Search for the cell housing the specified text and yield its (X, Y) center coordinate. 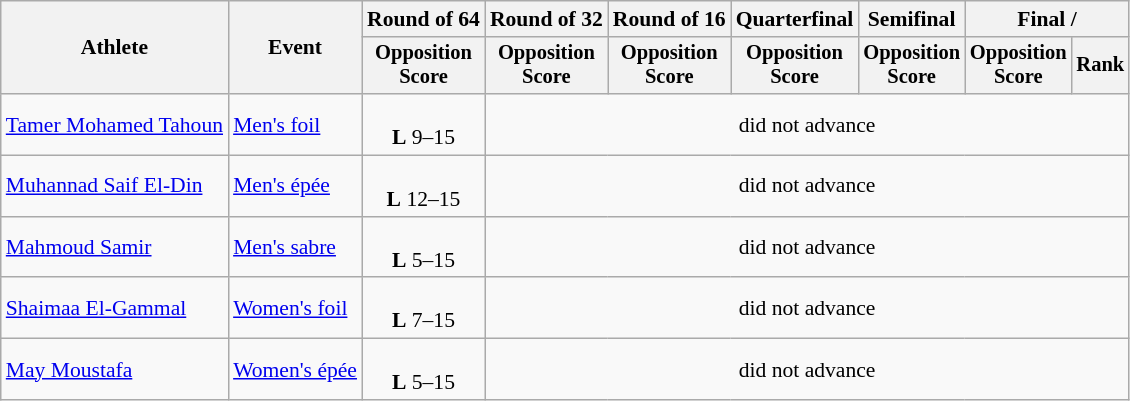
Women's épée (295, 370)
L 12–15 (424, 186)
Quarterfinal (795, 19)
Men's foil (295, 124)
Rank (1101, 66)
Athlete (114, 48)
May Moustafa (114, 370)
Mahmoud Samir (114, 248)
Semifinal (912, 19)
L 9–15 (424, 124)
Muhannad Saif El-Din (114, 186)
Shaimaa El-Gammal (114, 308)
Event (295, 48)
Round of 64 (424, 19)
Tamer Mohamed Tahoun (114, 124)
Women's foil (295, 308)
Men's sabre (295, 248)
Final / (1047, 19)
Round of 16 (670, 19)
L 7–15 (424, 308)
Round of 32 (546, 19)
Men's épée (295, 186)
